Capture the cell that displays the provided text and extract its (X, Y) central coordinate. 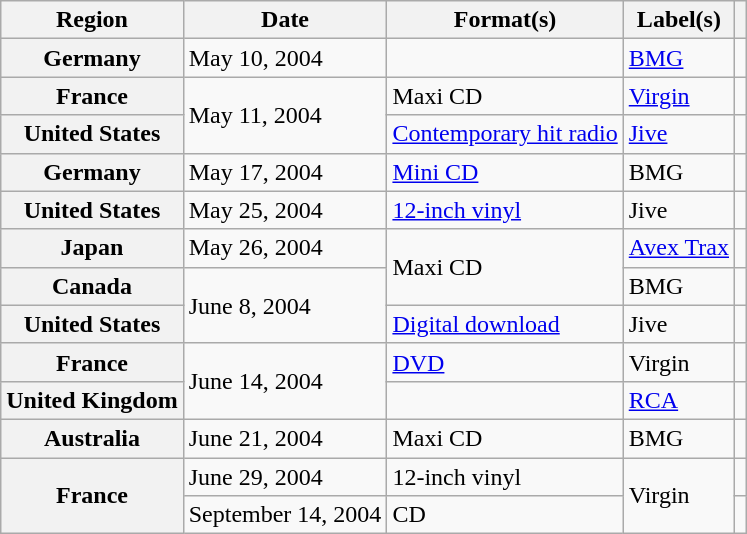
May 25, 2004 (285, 210)
June 14, 2004 (285, 381)
Australia (92, 438)
Region (92, 20)
DVD (505, 362)
Mini CD (505, 172)
United Kingdom (92, 400)
Contemporary hit radio (505, 134)
May 11, 2004 (285, 115)
RCA (678, 400)
June 8, 2004 (285, 305)
June 29, 2004 (285, 477)
Label(s) (678, 20)
Canada (92, 286)
June 21, 2004 (285, 438)
September 14, 2004 (285, 515)
May 26, 2004 (285, 248)
Digital download (505, 324)
Avex Trax (678, 248)
May 10, 2004 (285, 58)
CD (505, 515)
Japan (92, 248)
May 17, 2004 (285, 172)
Date (285, 20)
Format(s) (505, 20)
